For the text-containing cell, return its midpoint in (x, y) coordinate format. 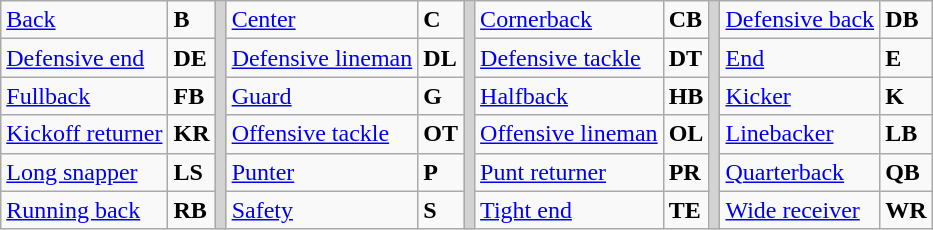
Linebacker (800, 134)
FB (192, 96)
Kicker (800, 96)
Defensive end (84, 58)
Offensive lineman (570, 134)
DE (192, 58)
KR (192, 134)
Kickoff returner (84, 134)
K (906, 96)
CB (686, 20)
S (441, 210)
Defensive lineman (322, 58)
Quarterback (800, 172)
PR (686, 172)
RB (192, 210)
Safety (322, 210)
Offensive tackle (322, 134)
DB (906, 20)
LS (192, 172)
Defensive tackle (570, 58)
Cornerback (570, 20)
P (441, 172)
OL (686, 134)
OT (441, 134)
Tight end (570, 210)
Fullback (84, 96)
TE (686, 210)
End (800, 58)
Long snapper (84, 172)
C (441, 20)
Back (84, 20)
QB (906, 172)
Center (322, 20)
Punt returner (570, 172)
LB (906, 134)
Defensive back (800, 20)
G (441, 96)
Halfback (570, 96)
E (906, 58)
HB (686, 96)
Running back (84, 210)
B (192, 20)
Guard (322, 96)
DT (686, 58)
Punter (322, 172)
DL (441, 58)
WR (906, 210)
Wide receiver (800, 210)
